Scan for the cell matching the given text and deliver its (X, Y) coordinate at center. 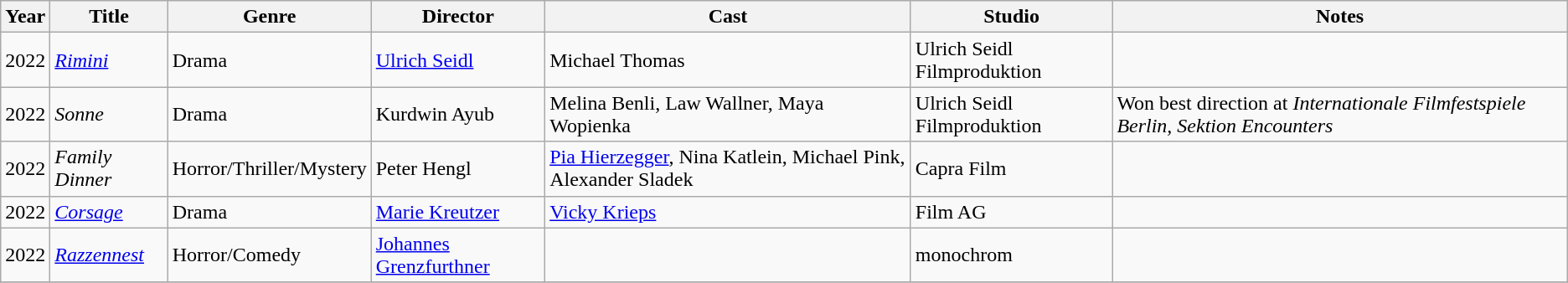
Kurdwin Ayub (457, 114)
Studio (1012, 17)
Michael Thomas (729, 60)
Johannes Grenzfurthner (457, 255)
Horror/Thriller/Mystery (270, 169)
Genre (270, 17)
Melina Benli, Law Wallner, Maya Wopienka (729, 114)
Film AG (1012, 212)
Corsage (109, 212)
Ulrich Seidl (457, 60)
Cast (729, 17)
Peter Hengl (457, 169)
Notes (1340, 17)
Pia Hierzegger, Nina Katlein, Michael Pink, Alexander Sladek (729, 169)
monochrom (1012, 255)
Won best direction at Internationale Filmfestspiele Berlin, Sektion Encounters (1340, 114)
Sonne (109, 114)
Year (25, 17)
Title (109, 17)
Rimini (109, 60)
Vicky Krieps (729, 212)
Marie Kreutzer (457, 212)
Capra Film (1012, 169)
Horror/Comedy (270, 255)
Razzennest (109, 255)
Director (457, 17)
Family Dinner (109, 169)
